For the text-containing cell, return its midpoint in (X, Y) coordinate format. 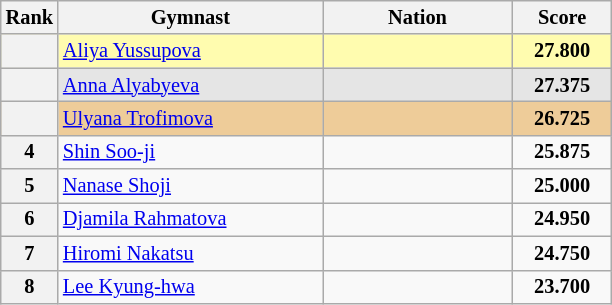
7 (30, 253)
5 (30, 186)
Rank (30, 17)
25.000 (562, 186)
Aliya Yussupova (190, 51)
Lee Kyung-hwa (190, 287)
Shin Soo-ji (190, 152)
Anna Alyabyeva (190, 85)
24.950 (562, 219)
Nation (418, 17)
Score (562, 17)
Ulyana Trofimova (190, 118)
6 (30, 219)
8 (30, 287)
26.725 (562, 118)
Nanase Shoji (190, 186)
24.750 (562, 253)
25.875 (562, 152)
23.700 (562, 287)
27.375 (562, 85)
Gymnast (190, 17)
Hiromi Nakatsu (190, 253)
27.800 (562, 51)
Djamila Rahmatova (190, 219)
4 (30, 152)
